Provide the [x, y] coordinate of the cell's center where the given text is located.  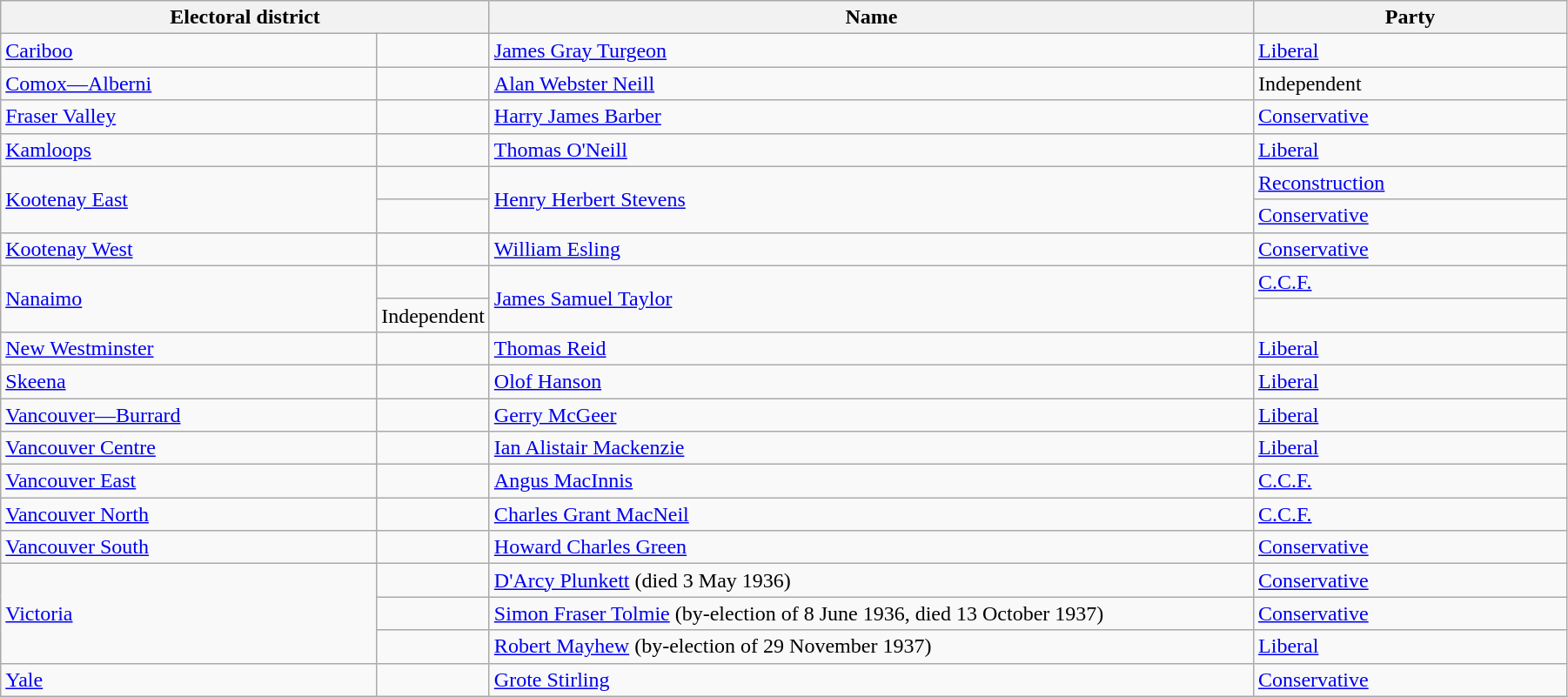
Thomas Reid [871, 348]
Henry Herbert Stevens [871, 199]
Victoria [189, 613]
Kootenay East [189, 199]
Robert Mayhew (by-election of 29 November 1937) [871, 647]
Kamloops [189, 150]
Vancouver—Burrard [189, 415]
Skeena [189, 381]
Kootenay West [189, 249]
Comox—Alberni [189, 84]
Angus MacInnis [871, 481]
Vancouver Centre [189, 448]
Vancouver South [189, 547]
Vancouver East [189, 481]
Harry James Barber [871, 117]
Olof Hanson [871, 381]
William Esling [871, 249]
Vancouver North [189, 514]
Reconstruction [1411, 183]
Ian Alistair Mackenzie [871, 448]
James Samuel Taylor [871, 298]
Nanaimo [189, 298]
Grote Stirling [871, 680]
Charles Grant MacNeil [871, 514]
Thomas O'Neill [871, 150]
Party [1411, 17]
New Westminster [189, 348]
Simon Fraser Tolmie (by-election of 8 June 1936, died 13 October 1937) [871, 613]
Howard Charles Green [871, 547]
James Gray Turgeon [871, 50]
Cariboo [189, 50]
Electoral district [245, 17]
D'Arcy Plunkett (died 3 May 1936) [871, 580]
Name [871, 17]
Fraser Valley [189, 117]
Yale [189, 680]
Alan Webster Neill [871, 84]
Gerry McGeer [871, 415]
